Pinpoint the cell where the given text exists, returning its (X, Y) midpoint coordinate. 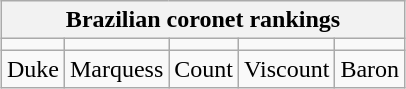
Baron (370, 69)
Marquess (116, 69)
Count (204, 69)
Brazilian coronet rankings (202, 20)
Duke (32, 69)
Viscount (287, 69)
